Return the (X, Y) coordinate for the center point of the cell that contains the specified text.  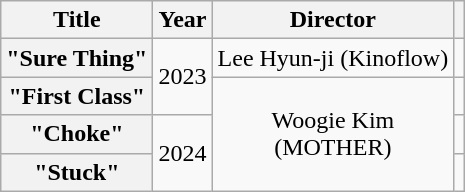
Title (77, 20)
Year (182, 20)
"Choke" (77, 134)
"Sure Thing" (77, 58)
Woogie Kim(MOTHER) (333, 134)
2023 (182, 77)
Lee Hyun-ji (Kinoflow) (333, 58)
2024 (182, 153)
Director (333, 20)
"Stuck" (77, 172)
"First Class" (77, 96)
